For the text-containing cell, return its midpoint in [X, Y] coordinate format. 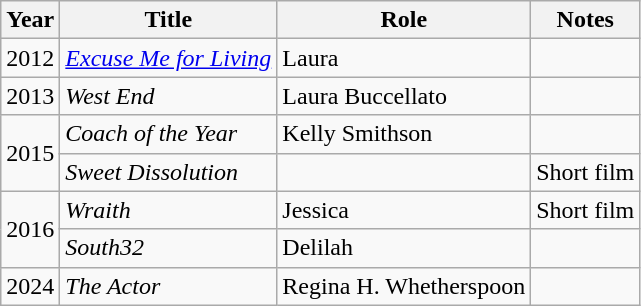
2016 [30, 229]
Notes [586, 20]
The Actor [168, 286]
2024 [30, 286]
South32 [168, 248]
Sweet Dissolution [168, 172]
Coach of the Year [168, 134]
Delilah [404, 248]
Excuse Me for Living [168, 58]
Role [404, 20]
2012 [30, 58]
2013 [30, 96]
Laura [404, 58]
Regina H. Whetherspoon [404, 286]
Year [30, 20]
Kelly Smithson [404, 134]
Title [168, 20]
Jessica [404, 210]
Laura Buccellato [404, 96]
West End [168, 96]
Wraith [168, 210]
2015 [30, 153]
